For the text-containing cell, return its midpoint in [x, y] coordinate format. 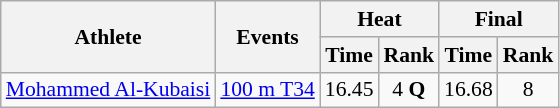
Final [498, 19]
4 Q [410, 90]
100 m T34 [267, 90]
16.45 [350, 90]
Athlete [108, 36]
Events [267, 36]
8 [528, 90]
Mohammed Al-Kubaisi [108, 90]
16.68 [468, 90]
Heat [380, 19]
